Provide the (X, Y) coordinate of the cell's center where the given text is located.  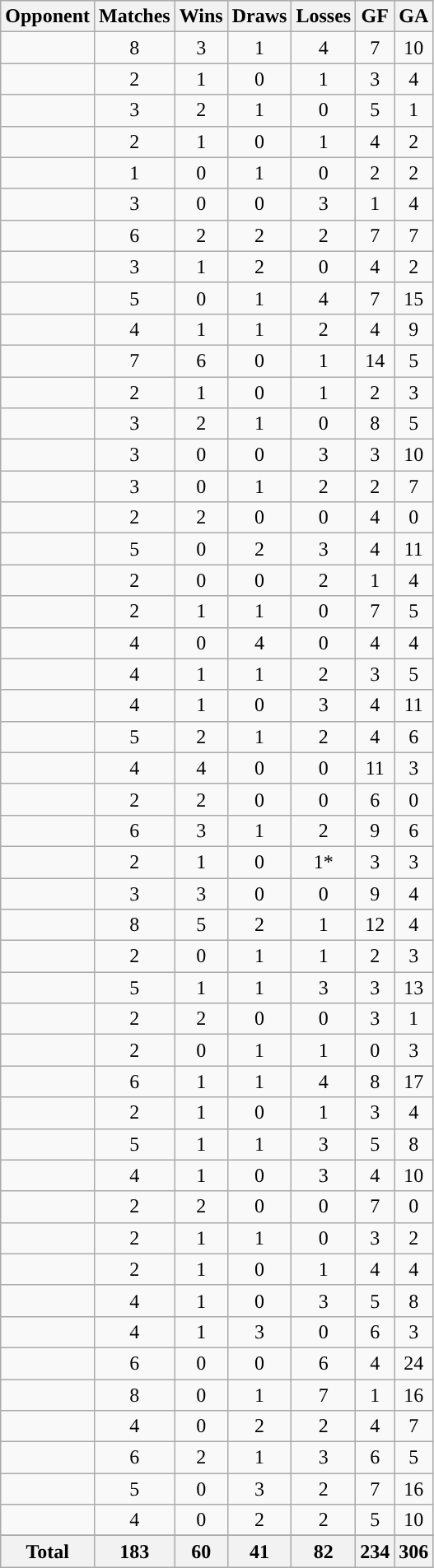
82 (324, 1552)
Draws (259, 16)
14 (376, 361)
Opponent (48, 16)
Wins (201, 16)
1* (324, 862)
183 (135, 1552)
234 (376, 1552)
Losses (324, 16)
Matches (135, 16)
306 (413, 1552)
41 (259, 1552)
GA (413, 16)
Total (48, 1552)
GF (376, 16)
17 (413, 1082)
60 (201, 1552)
12 (376, 925)
13 (413, 988)
24 (413, 1363)
15 (413, 298)
